Pinpoint the cell where the given text exists, returning its [X, Y] midpoint coordinate. 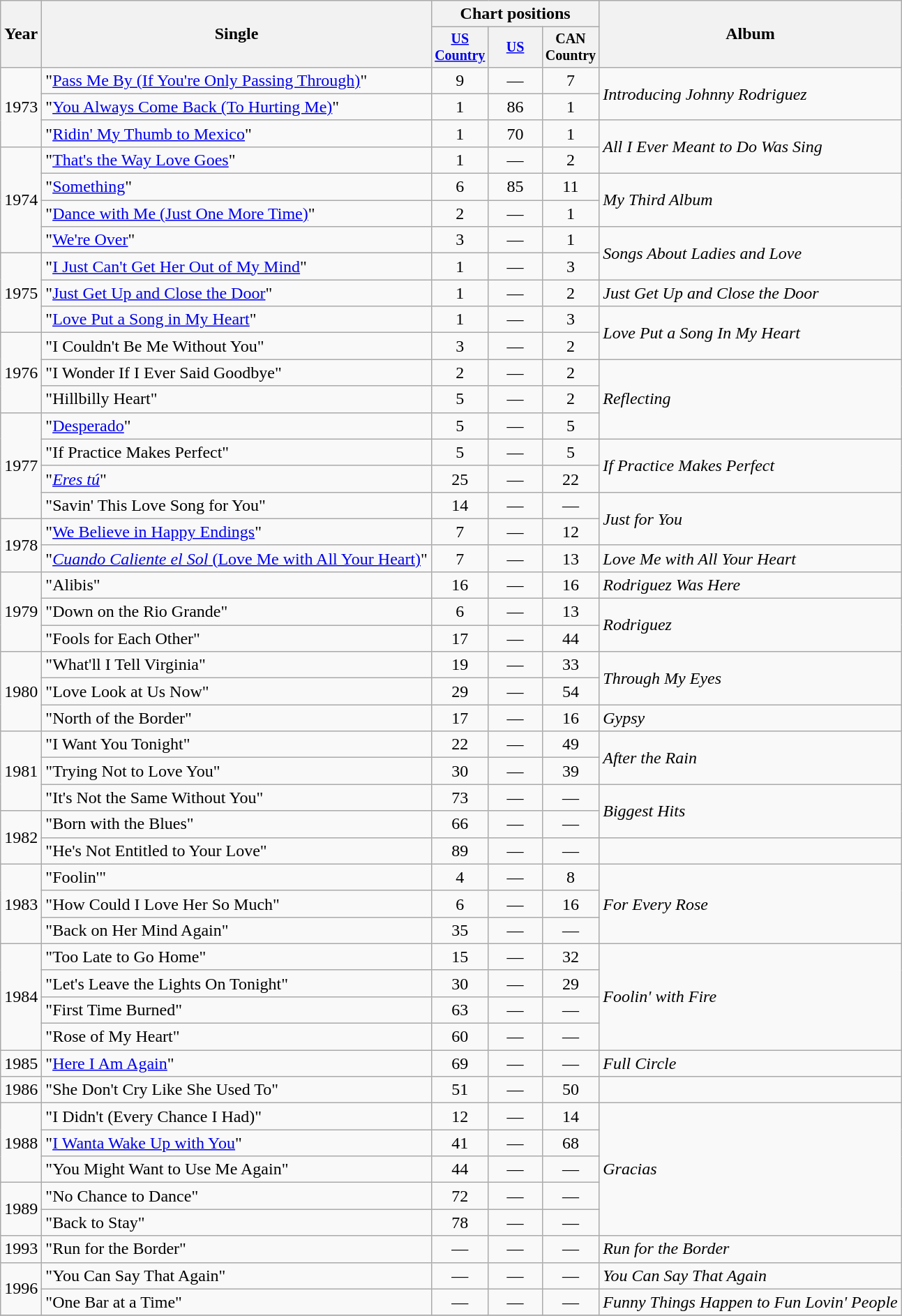
US Country [460, 47]
Rodriguez Was Here [751, 585]
"Fools for Each Other" [237, 638]
"Eres tú" [237, 479]
68 [571, 1143]
"Too Late to Go Home" [237, 957]
Single [237, 34]
Foolin' with Fire [751, 996]
"Pass Me By (If You're Only Passing Through)" [237, 80]
"Love Put a Song in My Heart" [237, 320]
Just for You [751, 518]
CAN Country [571, 47]
"You Might Want to Use Me Again" [237, 1169]
Run for the Border [751, 1249]
"North of the Border" [237, 718]
32 [571, 957]
69 [460, 1063]
"We Believe in Happy Endings" [237, 532]
Just Get Up and Close the Door [751, 293]
"I Couldn't Be Me Without You" [237, 346]
"Dance with Me (Just One More Time)" [237, 214]
All I Ever Meant to Do Was Sing [751, 147]
1975 [21, 293]
8 [571, 877]
85 [515, 187]
72 [460, 1196]
1978 [21, 545]
1984 [21, 996]
Year [21, 34]
Album [751, 34]
1988 [21, 1143]
"I Wonder If I Ever Said Goodbye" [237, 373]
"Down on the Rio Grande" [237, 612]
If Practice Makes Perfect [751, 465]
1980 [21, 691]
Biggest Hits [751, 811]
1993 [21, 1249]
"She Don't Cry Like She Used To" [237, 1090]
1996 [21, 1289]
"No Chance to Dance" [237, 1196]
1976 [21, 373]
"He's Not Entitled to Your Love" [237, 851]
"Run for the Border" [237, 1249]
Gracias [751, 1169]
"Rose of My Heart" [237, 1037]
"Let's Leave the Lights On Tonight" [237, 983]
Gypsy [751, 718]
63 [460, 1010]
"Savin' This Love Song for You" [237, 505]
1981 [21, 771]
11 [571, 187]
"That's the Way Love Goes" [237, 160]
51 [460, 1090]
"First Time Burned" [237, 1010]
After the Rain [751, 758]
19 [460, 665]
66 [460, 824]
9 [460, 80]
"I Didn't (Every Chance I Had)" [237, 1116]
"One Bar at a Time" [237, 1302]
Love Put a Song In My Heart [751, 333]
"Cuando Caliente el Sol (Love Me with All Your Heart)" [237, 558]
Chart positions [515, 14]
70 [515, 133]
4 [460, 877]
Introducing Johnny Rodriguez [751, 94]
"If Practice Makes Perfect" [237, 452]
Full Circle [751, 1063]
"Born with the Blues" [237, 824]
"You Can Say That Again" [237, 1276]
"Hillbilly Heart" [237, 399]
"Desperado" [237, 426]
Songs About Ladies and Love [751, 253]
1985 [21, 1063]
50 [571, 1090]
"Back to Stay" [237, 1222]
78 [460, 1222]
1989 [21, 1209]
You Can Say That Again [751, 1276]
"Something" [237, 187]
"We're Over" [237, 240]
1973 [21, 107]
"You Always Come Back (To Hurting Me)" [237, 107]
"I Just Can't Get Her Out of My Mind" [237, 267]
"Foolin'" [237, 877]
49 [571, 745]
1982 [21, 837]
73 [460, 798]
86 [515, 107]
"It's Not the Same Without You" [237, 798]
1986 [21, 1090]
Funny Things Happen to Fun Lovin' People [751, 1302]
39 [571, 771]
"I Want You Tonight" [237, 745]
89 [460, 851]
"Just Get Up and Close the Door" [237, 293]
Rodriguez [751, 625]
1979 [21, 611]
35 [460, 930]
"Love Look at Us Now" [237, 691]
"Back on Her Mind Again" [237, 930]
15 [460, 957]
1974 [21, 200]
25 [460, 479]
1977 [21, 465]
"Alibis" [237, 585]
My Third Album [751, 200]
"I Wanta Wake Up with You" [237, 1143]
"Here I Am Again" [237, 1063]
1983 [21, 904]
54 [571, 691]
"What'll I Tell Virginia" [237, 665]
"Ridin' My Thumb to Mexico" [237, 133]
Through My Eyes [751, 678]
For Every Rose [751, 904]
Love Me with All Your Heart [751, 558]
41 [460, 1143]
US [515, 47]
Reflecting [751, 399]
33 [571, 665]
"How Could I Love Her So Much" [237, 904]
60 [460, 1037]
"Trying Not to Love You" [237, 771]
